Scan for the cell matching the given text and deliver its (X, Y) coordinate at center. 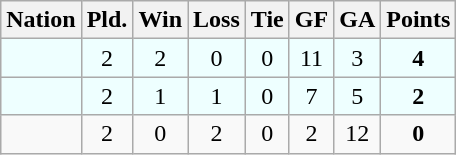
7 (311, 96)
Pld. (107, 20)
4 (418, 58)
12 (358, 134)
GA (358, 20)
Loss (217, 20)
GF (311, 20)
Tie (267, 20)
Nation (41, 20)
11 (311, 58)
Win (160, 20)
Points (418, 20)
5 (358, 96)
3 (358, 58)
